Capture the cell that displays the provided text and extract its [X, Y] central coordinate. 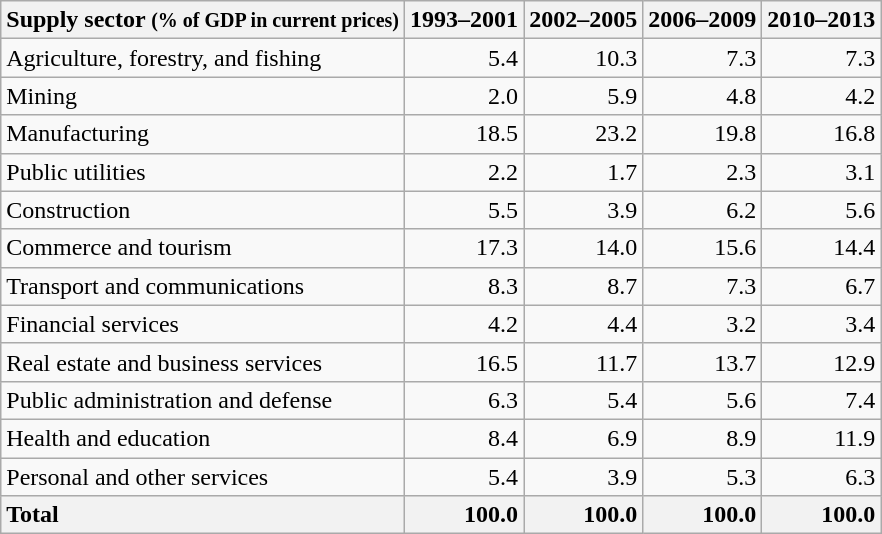
3.1 [822, 172]
8.7 [584, 286]
Public administration and defense [203, 400]
7.4 [822, 400]
3.4 [822, 324]
16.8 [822, 134]
14.4 [822, 248]
15.6 [702, 248]
2006–2009 [702, 20]
8.4 [464, 438]
5.3 [702, 477]
Real estate and business services [203, 362]
1.7 [584, 172]
11.9 [822, 438]
17.3 [464, 248]
Commerce and tourism [203, 248]
5.5 [464, 210]
5.9 [584, 96]
Personal and other services [203, 477]
16.5 [464, 362]
6.7 [822, 286]
Supply sector (% of GDP in current prices) [203, 20]
2002–2005 [584, 20]
4.4 [584, 324]
Manufacturing [203, 134]
Financial services [203, 324]
18.5 [464, 134]
3.2 [702, 324]
Total [203, 515]
Construction [203, 210]
8.9 [702, 438]
8.3 [464, 286]
4.8 [702, 96]
2.2 [464, 172]
1993–2001 [464, 20]
13.7 [702, 362]
6.2 [702, 210]
Health and education [203, 438]
11.7 [584, 362]
2.0 [464, 96]
2010–2013 [822, 20]
12.9 [822, 362]
23.2 [584, 134]
10.3 [584, 58]
2.3 [702, 172]
Mining [203, 96]
14.0 [584, 248]
Public utilities [203, 172]
19.8 [702, 134]
Agriculture, forestry, and fishing [203, 58]
6.9 [584, 438]
Transport and communications [203, 286]
